Return the [X, Y] coordinate for the center point of the cell that contains the specified text.  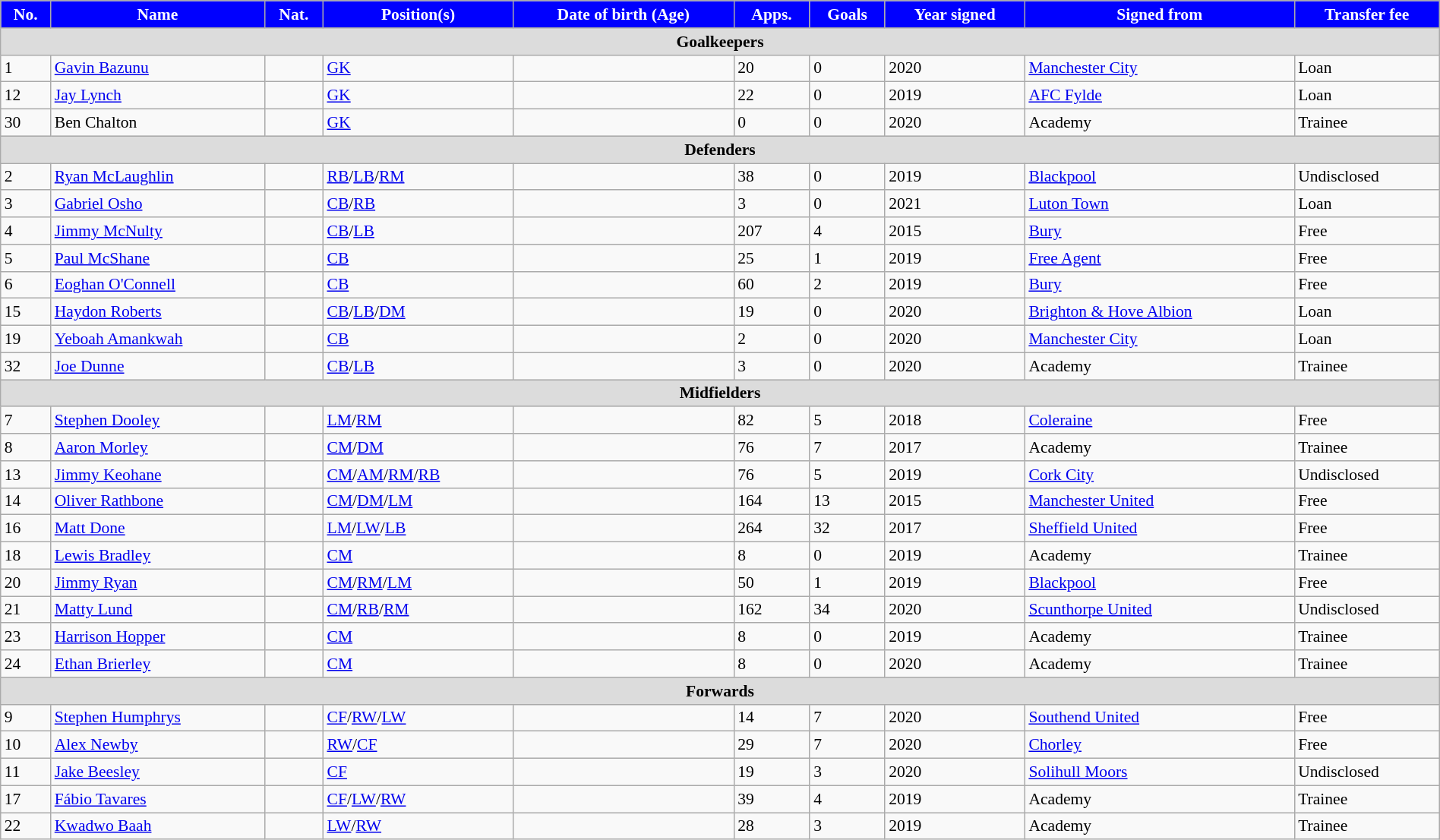
2021 [955, 204]
Year signed [955, 14]
11 [26, 772]
Joe Dunne [158, 366]
Haydon Roberts [158, 312]
RW/CF [418, 745]
Defenders [720, 150]
CM/AM/RM/RB [418, 475]
Midfielders [720, 393]
Eoghan O'Connell [158, 285]
CF/LW/RW [418, 799]
Scunthorpe United [1159, 610]
17 [26, 799]
Coleraine [1159, 421]
23 [26, 637]
Apps. [772, 14]
Gavin Bazunu [158, 68]
RB/LB/RM [418, 177]
Southend United [1159, 718]
Chorley [1159, 745]
CF/RW/LW [418, 718]
Free Agent [1159, 258]
Ethan Brierley [158, 664]
Jimmy McNulty [158, 231]
21 [26, 610]
Oliver Rathbone [158, 501]
9 [26, 718]
Gabriel Osho [158, 204]
Name [158, 14]
Paul McShane [158, 258]
15 [26, 312]
Manchester United [1159, 501]
Jimmy Keohane [158, 475]
Stephen Dooley [158, 421]
CM/RB/RM [418, 610]
2018 [955, 421]
LW/RW [418, 826]
Jimmy Ryan [158, 583]
Transfer fee [1367, 14]
30 [26, 123]
Signed from [1159, 14]
Jay Lynch [158, 96]
Goals [848, 14]
AFC Fylde [1159, 96]
162 [772, 610]
12 [26, 96]
Cork City [1159, 475]
Brighton & Hove Albion [1159, 312]
CB/RB [418, 204]
39 [772, 799]
25 [772, 258]
Luton Town [1159, 204]
Ben Chalton [158, 123]
10 [26, 745]
Matt Done [158, 529]
18 [26, 556]
Harrison Hopper [158, 637]
28 [772, 826]
82 [772, 421]
Fábio Tavares [158, 799]
Matty Lund [158, 610]
Sheffield United [1159, 529]
50 [772, 583]
Aaron Morley [158, 447]
LM/RM [418, 421]
6 [26, 285]
Solihull Moors [1159, 772]
Lewis Bradley [158, 556]
164 [772, 501]
Forwards [720, 691]
207 [772, 231]
LM/LW/LB [418, 529]
Date of birth (Age) [624, 14]
CM/DM/LM [418, 501]
60 [772, 285]
16 [26, 529]
Position(s) [418, 14]
CM/DM [418, 447]
Yeboah Amankwah [158, 339]
No. [26, 14]
29 [772, 745]
24 [26, 664]
Goalkeepers [720, 42]
Stephen Humphrys [158, 718]
38 [772, 177]
264 [772, 529]
Ryan McLaughlin [158, 177]
Jake Beesley [158, 772]
Nat. [293, 14]
Kwadwo Baah [158, 826]
CB/LB/DM [418, 312]
CF [418, 772]
CM/RM/LM [418, 583]
Alex Newby [158, 745]
34 [848, 610]
